Provide the [X, Y] coordinate of the cell's center where the given text is located.  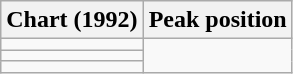
Peak position [218, 20]
Chart (1992) [72, 20]
